Pinpoint the cell where the given text exists, returning its (X, Y) midpoint coordinate. 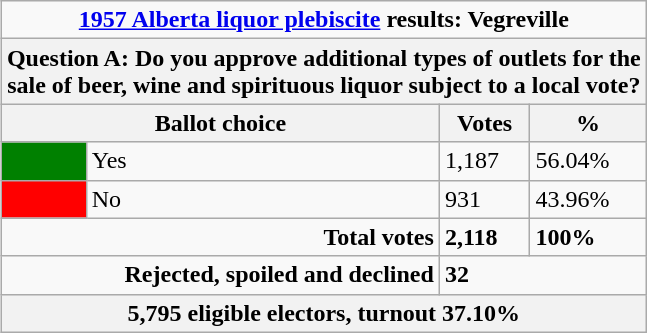
43.96% (588, 199)
Yes (262, 161)
1957 Alberta liquor plebiscite results: Vegreville (324, 20)
32 (542, 275)
Rejected, spoiled and declined (220, 275)
1,187 (484, 161)
% (588, 123)
2,118 (484, 237)
Ballot choice (220, 123)
5,795 eligible electors, turnout 37.10% (324, 313)
56.04% (588, 161)
No (262, 199)
Question A: Do you approve additional types of outlets for the sale of beer, wine and spirituous liquor subject to a local vote? (324, 72)
100% (588, 237)
Total votes (220, 237)
931 (484, 199)
Votes (484, 123)
